Locate the cell with the specified text and output its (x, y) center coordinate. 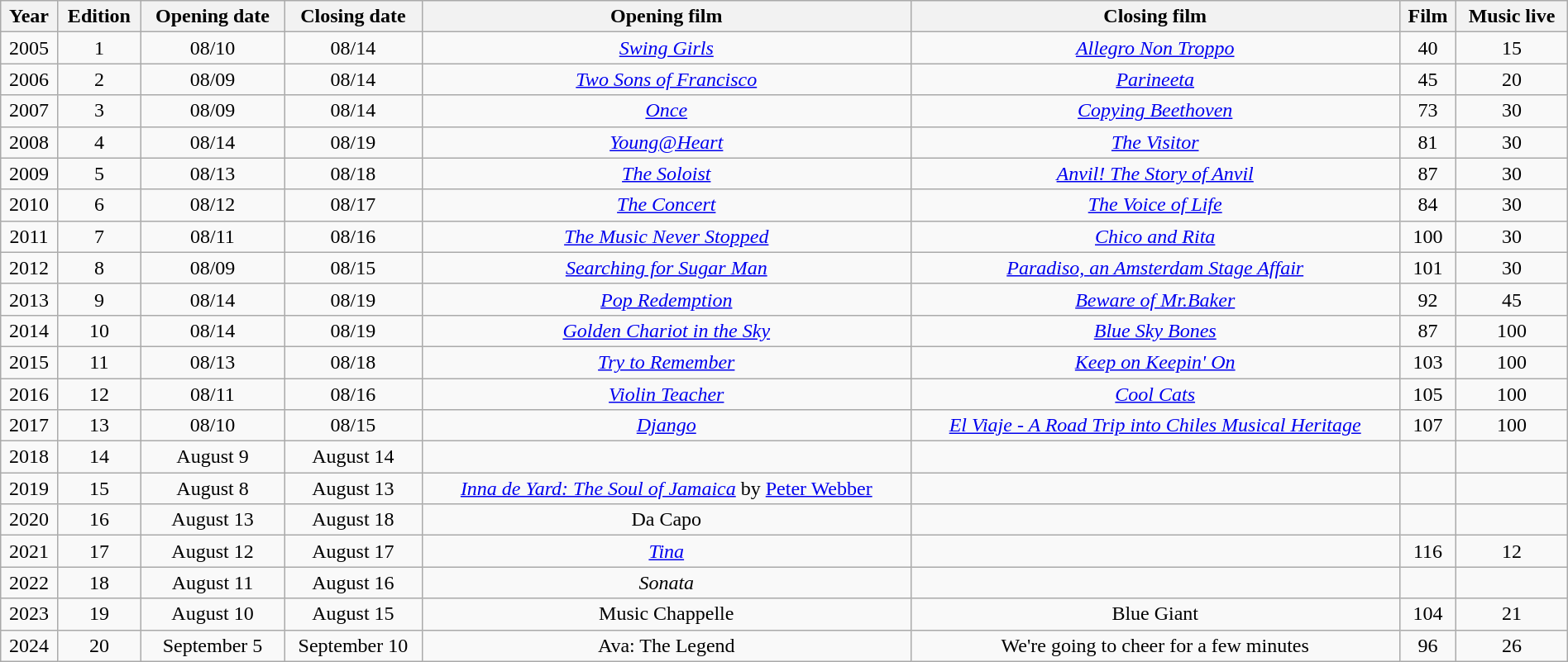
Film (1427, 17)
2006 (30, 79)
The Soloist (667, 174)
2019 (30, 488)
2005 (30, 48)
Edition (99, 17)
2017 (30, 426)
84 (1427, 205)
Blue Giant (1154, 614)
August 17 (354, 551)
Opening date (212, 17)
August 9 (212, 457)
August 18 (354, 520)
El Viaje - A Road Trip into Chiles Musical Heritage (1154, 426)
40 (1427, 48)
2018 (30, 457)
Blue Sky Bones (1154, 331)
Once (667, 111)
81 (1427, 142)
104 (1427, 614)
2008 (30, 142)
The Visitor (1154, 142)
6 (99, 205)
Chico and Rita (1154, 236)
Inna de Yard: The Soul of Jamaica by Peter Webber (667, 488)
Copying Beethoven (1154, 111)
Young@Heart (667, 142)
August 8 (212, 488)
Cool Cats (1154, 394)
Da Capo (667, 520)
2 (99, 79)
2022 (30, 583)
2020 (30, 520)
96 (1427, 645)
08/12 (212, 205)
Opening film (667, 17)
2012 (30, 268)
Violin Teacher (667, 394)
Searching for Sugar Man (667, 268)
The Voice of Life (1154, 205)
August 12 (212, 551)
Ava: The Legend (667, 645)
18 (99, 583)
11 (99, 362)
10 (99, 331)
19 (99, 614)
105 (1427, 394)
3 (99, 111)
Music live (1512, 17)
Django (667, 426)
Music Chappelle (667, 614)
2016 (30, 394)
The Concert (667, 205)
14 (99, 457)
Golden Chariot in the Sky (667, 331)
7 (99, 236)
August 15 (354, 614)
73 (1427, 111)
August 14 (354, 457)
2014 (30, 331)
21 (1512, 614)
13 (99, 426)
1 (99, 48)
Try to Remember (667, 362)
Parineeta (1154, 79)
Swing Girls (667, 48)
Closing film (1154, 17)
2013 (30, 299)
2010 (30, 205)
2024 (30, 645)
Keep on Keepin' On (1154, 362)
2021 (30, 551)
26 (1512, 645)
Closing date (354, 17)
2015 (30, 362)
Tina (667, 551)
Two Sons of Francisco (667, 79)
103 (1427, 362)
September 10 (354, 645)
August 11 (212, 583)
The Music Never Stopped (667, 236)
08/17 (354, 205)
Anvil! The Story of Anvil (1154, 174)
August 10 (212, 614)
August 16 (354, 583)
16 (99, 520)
8 (99, 268)
101 (1427, 268)
92 (1427, 299)
2007 (30, 111)
107 (1427, 426)
Paradiso, an Amsterdam Stage Affair (1154, 268)
Sonata (667, 583)
2009 (30, 174)
5 (99, 174)
We're going to cheer for a few minutes (1154, 645)
Beware of Mr.Baker (1154, 299)
Allegro Non Troppo (1154, 48)
4 (99, 142)
17 (99, 551)
2011 (30, 236)
2023 (30, 614)
Pop Redemption (667, 299)
116 (1427, 551)
9 (99, 299)
Year (30, 17)
September 5 (212, 645)
